Search for the cell housing the specified text and yield its [X, Y] center coordinate. 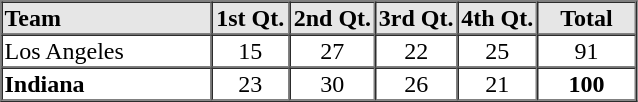
30 [332, 84]
Total [586, 18]
2nd Qt. [332, 18]
22 [416, 50]
100 [586, 84]
4th Qt. [497, 18]
Indiana [106, 84]
Los Angeles [106, 50]
Team [106, 18]
25 [497, 50]
23 [250, 84]
1st Qt. [250, 18]
3rd Qt. [416, 18]
91 [586, 50]
21 [497, 84]
26 [416, 84]
15 [250, 50]
27 [332, 50]
